Detect which cell encompasses the target text, then output its (X, Y) center coordinate. 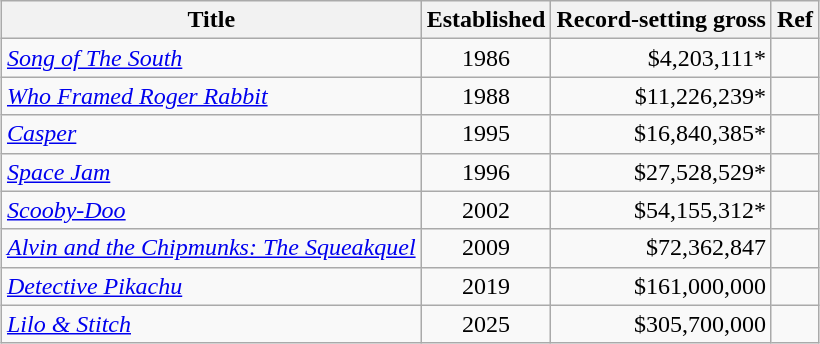
Casper (211, 134)
Space Jam (211, 172)
1996 (486, 172)
1995 (486, 134)
$27,528,529* (662, 172)
Record-setting gross (662, 20)
2019 (486, 286)
Song of The South (211, 58)
Title (211, 20)
Scooby-Doo (211, 210)
$161,000,000 (662, 286)
2009 (486, 248)
Ref (794, 20)
Detective Pikachu (211, 286)
1986 (486, 58)
2002 (486, 210)
$11,226,239* (662, 96)
$16,840,385* (662, 134)
Who Framed Roger Rabbit (211, 96)
2025 (486, 324)
1988 (486, 96)
Lilo & Stitch (211, 324)
$72,362,847 (662, 248)
Established (486, 20)
Alvin and the Chipmunks: The Squeakquel (211, 248)
$54,155,312* (662, 210)
$305,700,000 (662, 324)
$4,203,111* (662, 58)
